Detect which cell encompasses the target text, then output its (X, Y) center coordinate. 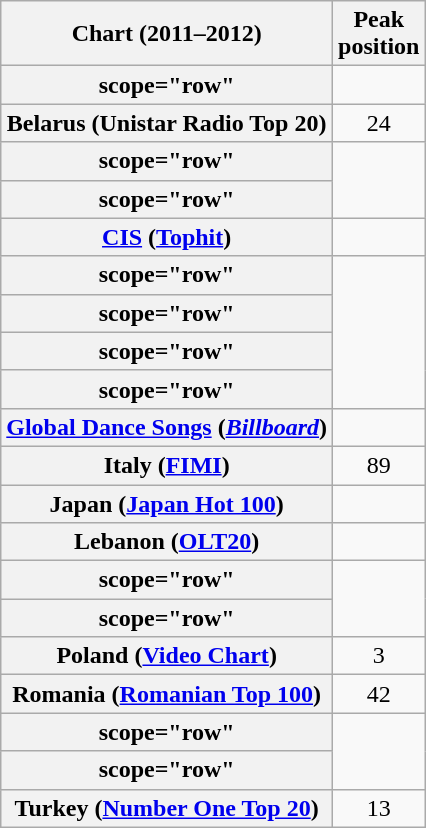
24 (379, 123)
3 (379, 656)
Belarus (Unistar Radio Top 20) (167, 123)
Japan (Japan Hot 100) (167, 503)
Lebanon (OLT20) (167, 542)
Turkey (Number One Top 20) (167, 808)
Chart (2011–2012) (167, 34)
Romania (Romanian Top 100) (167, 694)
Peakposition (379, 34)
Poland (Video Chart) (167, 656)
Global Dance Songs (Billboard) (167, 427)
Italy (FIMI) (167, 465)
89 (379, 465)
42 (379, 694)
CIS (Tophit) (167, 237)
13 (379, 808)
